Locate the cell with the specified text and output its [X, Y] center coordinate. 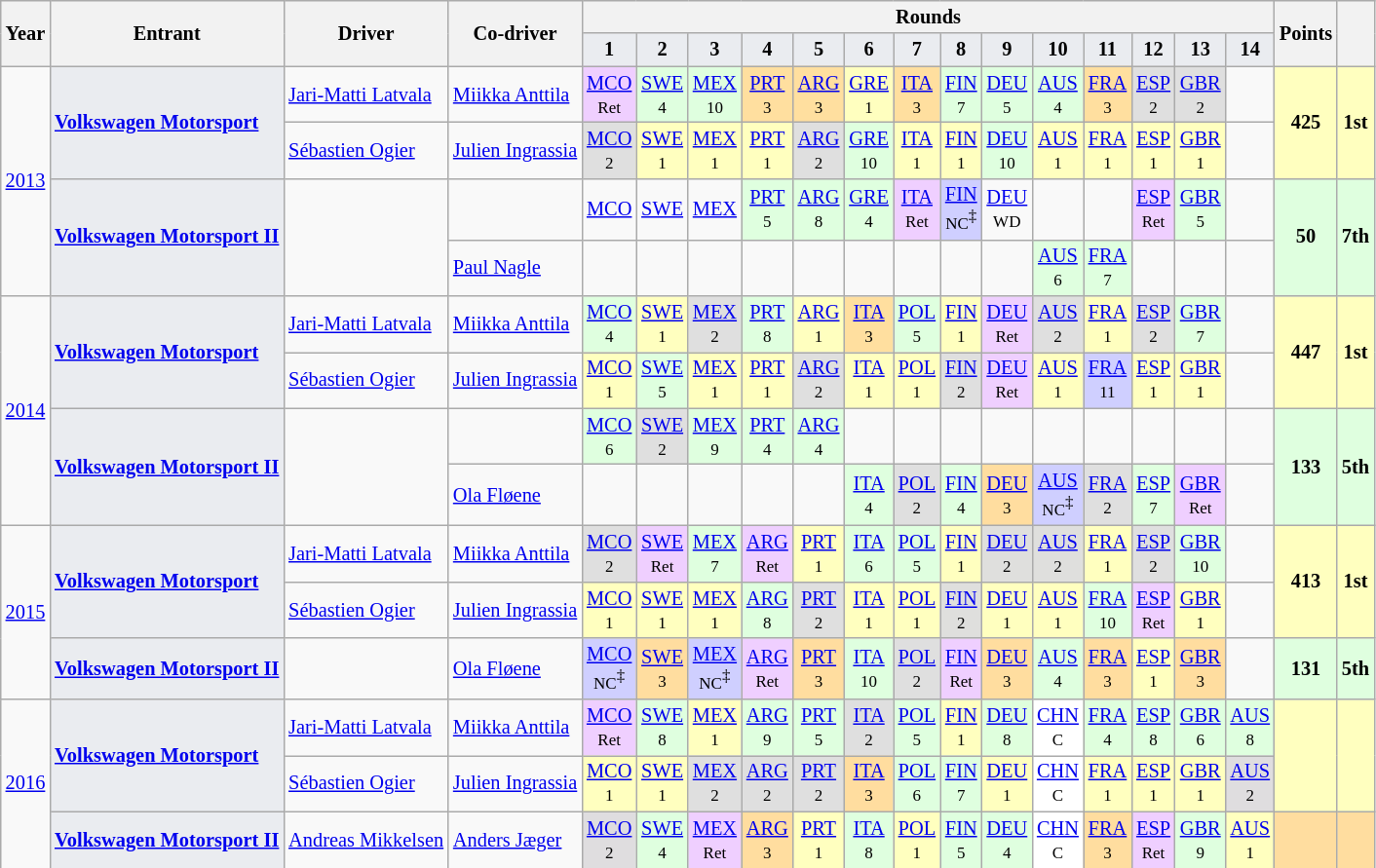
SWE3 [663, 668]
Entrant [167, 33]
ITA8 [868, 840]
MEX9 [715, 436]
POL6 [917, 783]
FRA7 [1107, 268]
DEU2 [1007, 554]
2016 [25, 783]
GRE1 [868, 94]
1 [609, 50]
12 [1154, 50]
ARG1 [819, 324]
MEX7 [715, 554]
FRA11 [1107, 380]
SWE2 [663, 436]
MCO [609, 208]
AUS6 [1058, 268]
MEXRet [715, 840]
PRT8 [768, 324]
413 [1306, 583]
DEU8 [1007, 728]
FIN5 [961, 840]
SWE8 [663, 728]
MCO6 [609, 436]
GRE10 [868, 150]
ITA4 [868, 495]
2014 [25, 411]
50 [1306, 238]
ESP7 [1154, 495]
131 [1306, 668]
DEU5 [1007, 94]
GBR2 [1201, 94]
Points [1306, 33]
FINNC‡ [961, 208]
FRA2 [1107, 495]
DEU10 [1007, 150]
MEXNC‡ [715, 668]
FRA10 [1107, 610]
6 [868, 50]
AUSNC‡ [1058, 495]
Paul Nagle [515, 268]
GBR6 [1201, 728]
ITARet [917, 208]
8 [961, 50]
Andreas Mikkelsen [366, 840]
SWE5 [663, 380]
10 [1058, 50]
MEX [715, 208]
GBR3 [1201, 668]
ARG9 [768, 728]
PRT4 [768, 436]
2015 [25, 613]
AUS8 [1250, 728]
Rounds [928, 17]
ITA6 [868, 554]
11 [1107, 50]
FRA4 [1107, 728]
MEX10 [715, 94]
Year [25, 33]
ITA2 [868, 728]
447 [1306, 353]
2 [663, 50]
7th [1356, 238]
GBR10 [1201, 554]
DEU4 [1007, 840]
GBR5 [1201, 208]
SWE [663, 208]
7 [917, 50]
Co-driver [515, 33]
SWERet [663, 554]
9 [1007, 50]
DEUWD [1007, 208]
GBRRet [1201, 495]
FIN4 [961, 495]
14 [1250, 50]
MCO4 [609, 324]
Anders Jæger [515, 840]
GRE4 [868, 208]
FINRet [961, 668]
425 [1306, 123]
ESP8 [1154, 728]
13 [1201, 50]
3 [715, 50]
ITA10 [868, 668]
133 [1306, 468]
GBR7 [1201, 324]
Driver [366, 33]
2013 [25, 181]
ARG4 [819, 436]
5 [819, 50]
GBR9 [1201, 840]
MCONC‡ [609, 668]
4 [768, 50]
